Detect which cell encompasses the target text, then output its [X, Y] center coordinate. 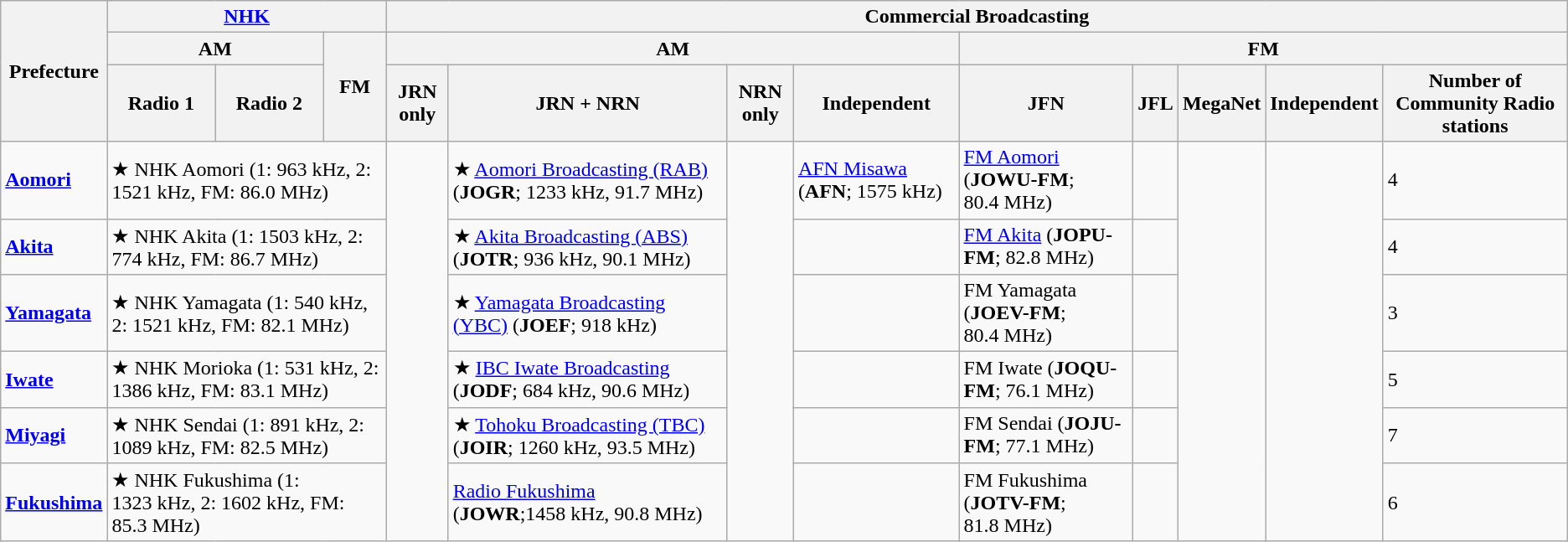
Radio Fukushima (JOWR;1458 kHz, 90.8 MHz) [588, 503]
Aomori [54, 180]
7 [1475, 436]
JRN + NRN [588, 103]
AFN Misawa (AFN; 1575 kHz) [876, 180]
★ NHK Morioka (1: 531 kHz, 2: 1386 kHz, FM: 83.1 MHz) [246, 380]
Iwate [54, 380]
Fukushima [54, 503]
Prefecture [54, 71]
JRN only [417, 103]
Radio 1 [161, 103]
★ Aomori Broadcasting (RAB) (JOGR; 1233 kHz, 91.7 MHz) [588, 180]
★ Tohoku Broadcasting (TBC) (JOIR; 1260 kHz, 93.5 MHz) [588, 436]
★ Yamagata Broadcasting (YBC) (JOEF; 918 kHz) [588, 313]
★ NHK Aomori (1: 963 kHz, 2: 1521 kHz, FM: 86.0 MHz) [246, 180]
★ NHK Sendai (1: 891 kHz, 2: 1089 kHz, FM: 82.5 MHz) [246, 436]
Miyagi [54, 436]
Number of Community Radio stations [1475, 103]
★ NHK Yamagata (1: 540 kHz, 2: 1521 kHz, FM: 82.1 MHz) [246, 313]
Akita [54, 246]
NRN only [761, 103]
5 [1475, 380]
★ IBC Iwate Broadcasting (JODF; 684 kHz, 90.6 MHz) [588, 380]
3 [1475, 313]
FM Iwate (JOQU-FM; 76.1 MHz) [1046, 380]
Radio 2 [270, 103]
MegaNet [1221, 103]
JFN [1046, 103]
FM Yamagata (JOEV-FM; 80.4 MHz) [1046, 313]
★ NHK Akita (1: 1503 kHz, 2: 774 kHz, FM: 86.7 MHz) [246, 246]
FM Akita (JOPU-FM; 82.8 MHz) [1046, 246]
FM Sendai (JOJU-FM; 77.1 MHz) [1046, 436]
6 [1475, 503]
Yamagata [54, 313]
★ Akita Broadcasting (ABS) (JOTR; 936 kHz, 90.1 MHz) [588, 246]
FM Aomori(JOWU-FM; 80.4 MHz) [1046, 180]
FM Fukushima (JOTV-FM; 81.8 MHz) [1046, 503]
Commercial Broadcasting [977, 17]
NHK [246, 17]
★ NHK Fukushima (1: 1323 kHz, 2: 1602 kHz, FM: 85.3 MHz) [246, 503]
JFL [1156, 103]
